Capture the cell that displays the provided text and extract its (x, y) central coordinate. 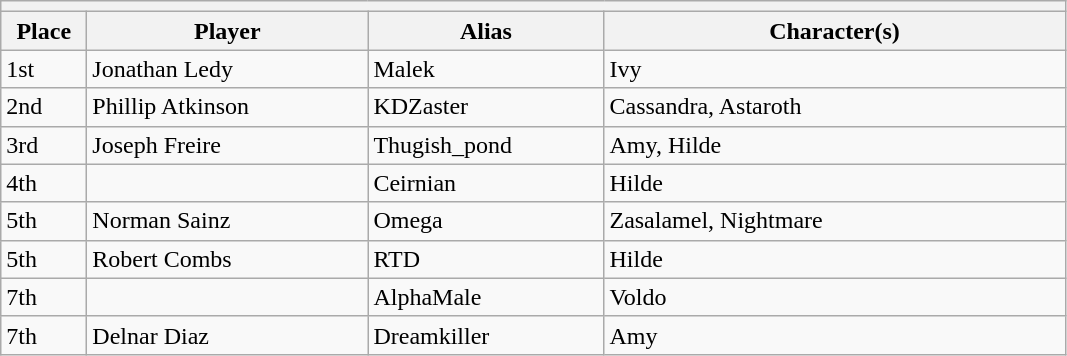
Omega (486, 221)
RTD (486, 259)
Norman Sainz (228, 221)
Character(s) (834, 31)
Cassandra, Astaroth (834, 107)
2nd (44, 107)
3rd (44, 145)
Amy (834, 335)
Zasalamel, Nightmare (834, 221)
Amy, Hilde (834, 145)
Phillip Atkinson (228, 107)
Ceirnian (486, 183)
Thugish_pond (486, 145)
Alias (486, 31)
KDZaster (486, 107)
Voldo (834, 297)
1st (44, 69)
Jonathan Ledy (228, 69)
Player (228, 31)
Dreamkiller (486, 335)
Delnar Diaz (228, 335)
AlphaMale (486, 297)
Ivy (834, 69)
Robert Combs (228, 259)
4th (44, 183)
Place (44, 31)
Joseph Freire (228, 145)
Malek (486, 69)
